For the text-containing cell, return its midpoint in (X, Y) coordinate format. 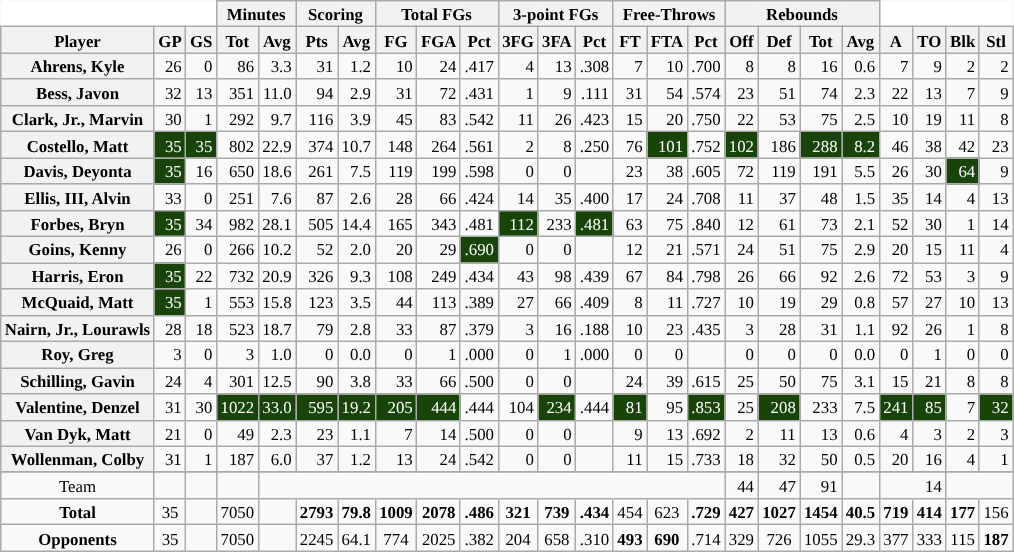
3.5 (357, 302)
2793 (317, 512)
774 (396, 538)
241 (896, 407)
48 (821, 197)
.382 (479, 538)
85 (930, 407)
Stl (996, 40)
.250 (595, 145)
165 (396, 224)
1.5 (861, 197)
FG (396, 40)
FTA (668, 40)
Costello, Matt (78, 145)
McQuaid, Matt (78, 302)
3.1 (861, 381)
553 (237, 302)
493 (630, 538)
690 (668, 538)
.729 (706, 512)
7.6 (277, 197)
115 (962, 538)
.750 (706, 119)
49 (237, 433)
Ahrens, Kyle (78, 66)
17 (630, 197)
156 (996, 512)
.389 (479, 302)
Forbes, Bryn (78, 224)
10.2 (277, 250)
63 (630, 224)
34 (202, 224)
Off (742, 40)
Schilling, Gavin (78, 381)
42 (962, 145)
2.0 (357, 250)
251 (237, 197)
301 (237, 381)
351 (237, 93)
Total FGs (436, 14)
15.8 (277, 302)
19.2 (357, 407)
Scoring (336, 14)
.417 (479, 66)
43 (518, 276)
199 (439, 171)
658 (557, 538)
47 (779, 486)
Blk (962, 40)
3.9 (357, 119)
2025 (439, 538)
.111 (595, 93)
2245 (317, 538)
11.0 (277, 93)
739 (557, 512)
104 (518, 407)
FT (630, 40)
Minutes (256, 14)
29.3 (861, 538)
5.5 (861, 171)
GS (202, 40)
10.7 (357, 145)
505 (317, 224)
9.3 (357, 276)
177 (962, 512)
81 (630, 407)
94 (317, 93)
113 (439, 302)
102 (742, 145)
61 (779, 224)
79 (317, 328)
57 (896, 302)
208 (779, 407)
329 (742, 538)
288 (821, 145)
83 (439, 119)
76 (630, 145)
40.5 (861, 512)
377 (896, 538)
.798 (706, 276)
726 (779, 538)
3.8 (357, 381)
74 (821, 93)
.423 (595, 119)
719 (896, 512)
292 (237, 119)
2.1 (861, 224)
321 (518, 512)
Bess, Javon (78, 93)
Team (78, 486)
Roy, Greg (78, 355)
A (896, 40)
Van Dyk, Matt (78, 433)
28.1 (277, 224)
98 (557, 276)
.714 (706, 538)
266 (237, 250)
.424 (479, 197)
39 (668, 381)
191 (821, 171)
427 (742, 512)
91 (821, 486)
.605 (706, 171)
73 (821, 224)
Rebounds (802, 14)
.752 (706, 145)
84 (668, 276)
650 (237, 171)
.400 (595, 197)
1022 (237, 407)
.690 (479, 250)
333 (930, 538)
205 (396, 407)
.598 (479, 171)
204 (518, 538)
.561 (479, 145)
Wollenman, Colby (78, 459)
.308 (595, 66)
326 (317, 276)
.574 (706, 93)
444 (439, 407)
1027 (779, 512)
6.0 (277, 459)
90 (317, 381)
802 (237, 145)
.840 (706, 224)
1454 (821, 512)
982 (237, 224)
14.4 (357, 224)
523 (237, 328)
Harris, Eron (78, 276)
45 (396, 119)
454 (630, 512)
186 (779, 145)
116 (317, 119)
Pts (317, 40)
623 (668, 512)
12.5 (277, 381)
Total (78, 512)
.571 (706, 250)
54 (668, 93)
3.3 (277, 66)
Player (78, 40)
249 (439, 276)
95 (668, 407)
.435 (706, 328)
Free-Throws (668, 14)
.486 (479, 512)
18.6 (277, 171)
374 (317, 145)
0.5 (861, 459)
Nairn, Jr., Lourawls (78, 328)
67 (630, 276)
.853 (706, 407)
8.2 (861, 145)
86 (237, 66)
64.1 (357, 538)
.692 (706, 433)
Davis, Deyonta (78, 171)
Clark, Jr., Marvin (78, 119)
261 (317, 171)
79.8 (357, 512)
.431 (479, 93)
3-point FGs (556, 14)
2078 (439, 512)
64 (962, 171)
Goins, Kenny (78, 250)
.188 (595, 328)
.733 (706, 459)
3FA (557, 40)
FGA (439, 40)
112 (518, 224)
9.7 (277, 119)
.708 (706, 197)
.700 (706, 66)
.379 (479, 328)
33.0 (277, 407)
18.7 (277, 328)
.310 (595, 538)
3FG (518, 40)
0.8 (861, 302)
Ellis, III, Alvin (78, 197)
732 (237, 276)
Opponents (78, 538)
Def (779, 40)
414 (930, 512)
234 (557, 407)
148 (396, 145)
22.9 (277, 145)
101 (668, 145)
595 (317, 407)
1.0 (277, 355)
123 (317, 302)
.409 (595, 302)
TO (930, 40)
.615 (706, 381)
.727 (706, 302)
1055 (821, 538)
2.8 (357, 328)
264 (439, 145)
GP (170, 40)
108 (396, 276)
Valentine, Denzel (78, 407)
20.9 (277, 276)
46 (896, 145)
1009 (396, 512)
.439 (595, 276)
343 (439, 224)
2.5 (861, 119)
